Capture the cell that displays the provided text and extract its [X, Y] central coordinate. 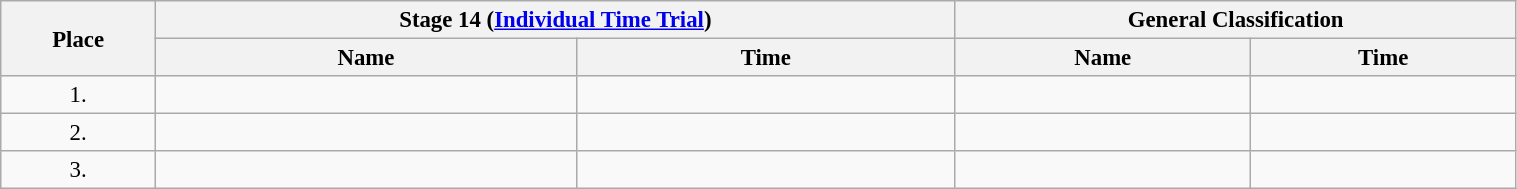
General Classification [1236, 20]
Stage 14 (Individual Time Trial) [555, 20]
2. [78, 133]
1. [78, 95]
3. [78, 170]
Place [78, 38]
